Locate the cell with the specified text and output its (x, y) center coordinate. 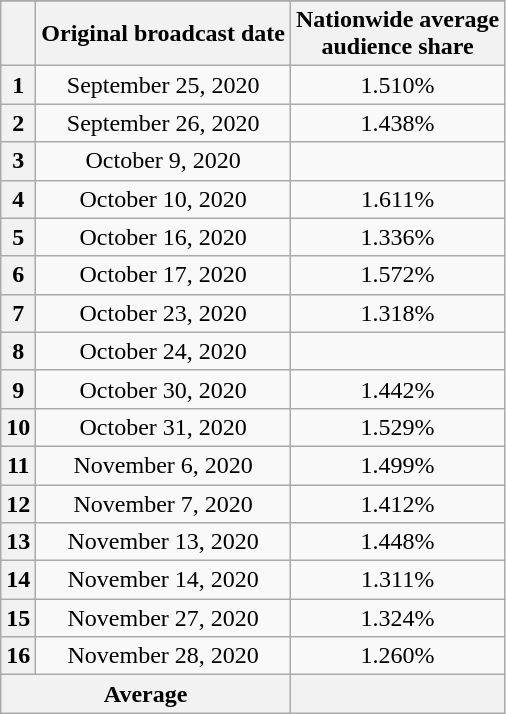
10 (18, 427)
1.412% (397, 503)
1.529% (397, 427)
November 13, 2020 (164, 542)
1.318% (397, 313)
13 (18, 542)
1.442% (397, 389)
1.572% (397, 275)
11 (18, 465)
October 9, 2020 (164, 161)
9 (18, 389)
16 (18, 656)
2 (18, 123)
1.499% (397, 465)
September 25, 2020 (164, 85)
1 (18, 85)
14 (18, 580)
October 31, 2020 (164, 427)
November 27, 2020 (164, 618)
5 (18, 237)
1.324% (397, 618)
November 6, 2020 (164, 465)
November 14, 2020 (164, 580)
Original broadcast date (164, 34)
12 (18, 503)
1.448% (397, 542)
October 17, 2020 (164, 275)
Average (146, 694)
7 (18, 313)
Nationwide averageaudience share (397, 34)
October 23, 2020 (164, 313)
1.510% (397, 85)
15 (18, 618)
October 16, 2020 (164, 237)
October 30, 2020 (164, 389)
November 28, 2020 (164, 656)
1.311% (397, 580)
1.260% (397, 656)
1.336% (397, 237)
September 26, 2020 (164, 123)
October 10, 2020 (164, 199)
3 (18, 161)
November 7, 2020 (164, 503)
8 (18, 351)
1.438% (397, 123)
1.611% (397, 199)
4 (18, 199)
October 24, 2020 (164, 351)
6 (18, 275)
